Extract the [X, Y] coordinate from the center of the cell holding the provided text.  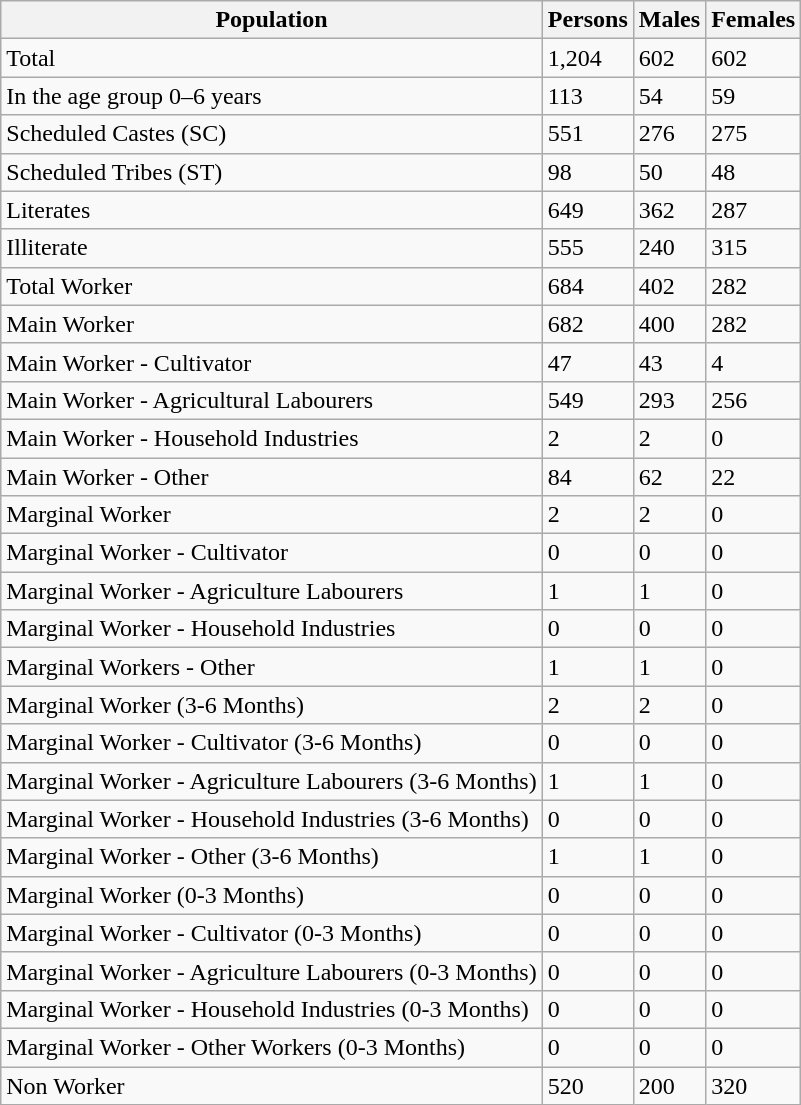
276 [669, 134]
520 [588, 1085]
43 [669, 362]
Literates [272, 210]
Main Worker - Cultivator [272, 362]
Marginal Worker - Cultivator (0-3 Months) [272, 933]
47 [588, 362]
Main Worker [272, 324]
Females [754, 20]
362 [669, 210]
4 [754, 362]
256 [754, 400]
Total [272, 58]
555 [588, 248]
275 [754, 134]
320 [754, 1085]
Marginal Worker - Agriculture Labourers [272, 591]
684 [588, 286]
Main Worker - Household Industries [272, 438]
Marginal Worker - Agriculture Labourers (3-6 Months) [272, 781]
1,204 [588, 58]
293 [669, 400]
Total Worker [272, 286]
549 [588, 400]
59 [754, 96]
Marginal Worker - Household Industries (3-6 Months) [272, 819]
Non Worker [272, 1085]
287 [754, 210]
Scheduled Castes (SC) [272, 134]
Main Worker - Agricultural Labourers [272, 400]
649 [588, 210]
Marginal Worker - Household Industries [272, 629]
Marginal Worker (0-3 Months) [272, 895]
Marginal Worker - Agriculture Labourers (0-3 Months) [272, 971]
400 [669, 324]
682 [588, 324]
Population [272, 20]
62 [669, 477]
Illiterate [272, 248]
Males [669, 20]
Marginal Worker - Cultivator (3-6 Months) [272, 743]
22 [754, 477]
Main Worker - Other [272, 477]
98 [588, 172]
54 [669, 96]
315 [754, 248]
Marginal Worker - Other Workers (0-3 Months) [272, 1047]
113 [588, 96]
Scheduled Tribes (ST) [272, 172]
In the age group 0–6 years [272, 96]
84 [588, 477]
Marginal Worker - Cultivator [272, 553]
Marginal Worker [272, 515]
200 [669, 1085]
240 [669, 248]
402 [669, 286]
Marginal Worker - Other (3-6 Months) [272, 857]
48 [754, 172]
50 [669, 172]
Persons [588, 20]
Marginal Workers - Other [272, 667]
Marginal Worker (3-6 Months) [272, 705]
551 [588, 134]
Marginal Worker - Household Industries (0-3 Months) [272, 1009]
